Return [X, Y] of the center of cell containing provided text 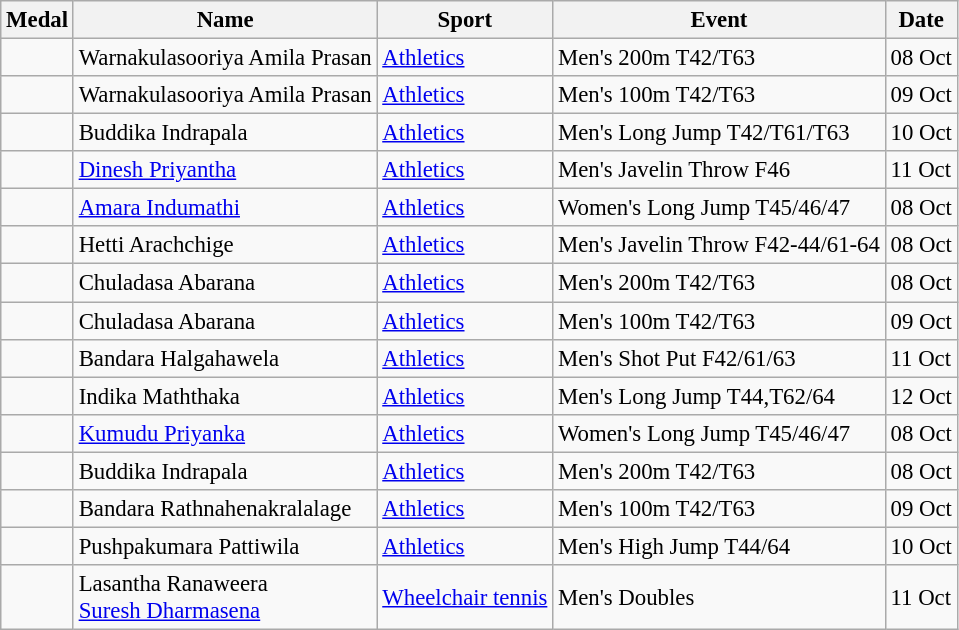
Wheelchair tennis [465, 598]
Men's High Jump T44/64 [720, 546]
Men's Long Jump T42/T61/T63 [720, 133]
Men's Shot Put F42/61/63 [720, 358]
Bandara Rathnahenakralalage [225, 509]
Men's Doubles [720, 598]
Event [720, 20]
Men's Long Jump T44,T62/64 [720, 396]
Indika Maththaka [225, 396]
Date [921, 20]
Medal [38, 20]
Dinesh Priyantha [225, 170]
Lasantha RanaweeraSuresh Dharmasena [225, 598]
Amara Indumathi [225, 208]
Men's Javelin Throw F46 [720, 170]
Name [225, 20]
12 Oct [921, 396]
Men's Javelin Throw F42-44/61-64 [720, 245]
Bandara Halgahawela [225, 358]
Sport [465, 20]
Kumudu Priyanka [225, 433]
Hetti Arachchige [225, 245]
Pushpakumara Pattiwila [225, 546]
